Determine the [x, y] coordinate at the center of the cell enclosing the given text.  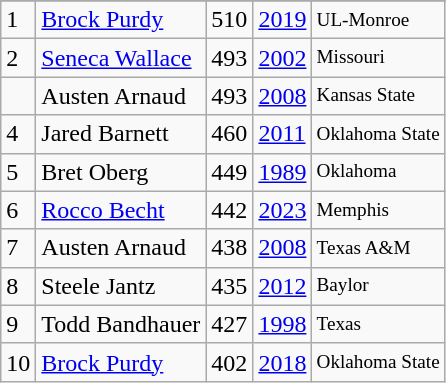
510 [230, 20]
9 [18, 324]
2002 [282, 58]
7 [18, 248]
427 [230, 324]
Texas [378, 324]
1989 [282, 172]
2 [18, 58]
10 [18, 362]
2019 [282, 20]
Missouri [378, 58]
Todd Bandhauer [121, 324]
Baylor [378, 286]
2023 [282, 210]
Oklahoma [378, 172]
4 [18, 134]
402 [230, 362]
Jared Barnett [121, 134]
1998 [282, 324]
Steele Jantz [121, 286]
442 [230, 210]
438 [230, 248]
Memphis [378, 210]
460 [230, 134]
2012 [282, 286]
8 [18, 286]
1 [18, 20]
2018 [282, 362]
449 [230, 172]
UL-Monroe [378, 20]
6 [18, 210]
Seneca Wallace [121, 58]
2011 [282, 134]
5 [18, 172]
435 [230, 286]
Kansas State [378, 96]
Bret Oberg [121, 172]
Rocco Becht [121, 210]
Texas A&M [378, 248]
